Pinpoint the cell where the given text exists, returning its (x, y) midpoint coordinate. 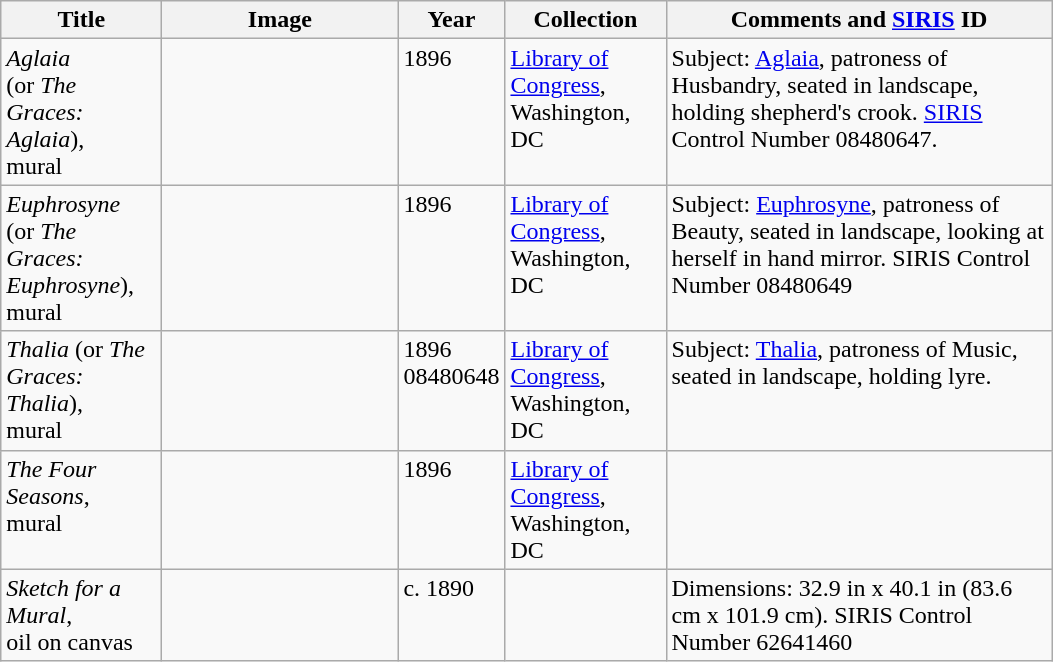
Subject: Thalia, patroness of Music, seated in landscape, holding lyre. (859, 390)
Comments and SIRIS ID (859, 20)
Aglaia(or The Graces: Aglaia),mural (82, 112)
Image (280, 20)
The Four Seasons,mural (82, 510)
Title (82, 20)
Sketch for a Mural,oil on canvas (82, 615)
Thalia (or The Graces: Thalia),mural (82, 390)
c. 1890 (452, 615)
Subject: Aglaia, patroness of Husbandry, seated in landscape, holding shepherd's crook. SIRIS Control Number 08480647. (859, 112)
Year (452, 20)
Collection (586, 20)
Dimensions: 32.9 in x 40.1 in (83.6 cm x 101.9 cm). SIRIS Control Number 62641460 (859, 615)
1896 08480648 (452, 390)
Subject: Euphrosyne, patroness of Beauty, seated in landscape, looking at herself in hand mirror. SIRIS Control Number 08480649 (859, 258)
Euphrosyne(or The Graces: Euphrosyne),mural (82, 258)
